Locate the cell with the specified text and output its (x, y) center coordinate. 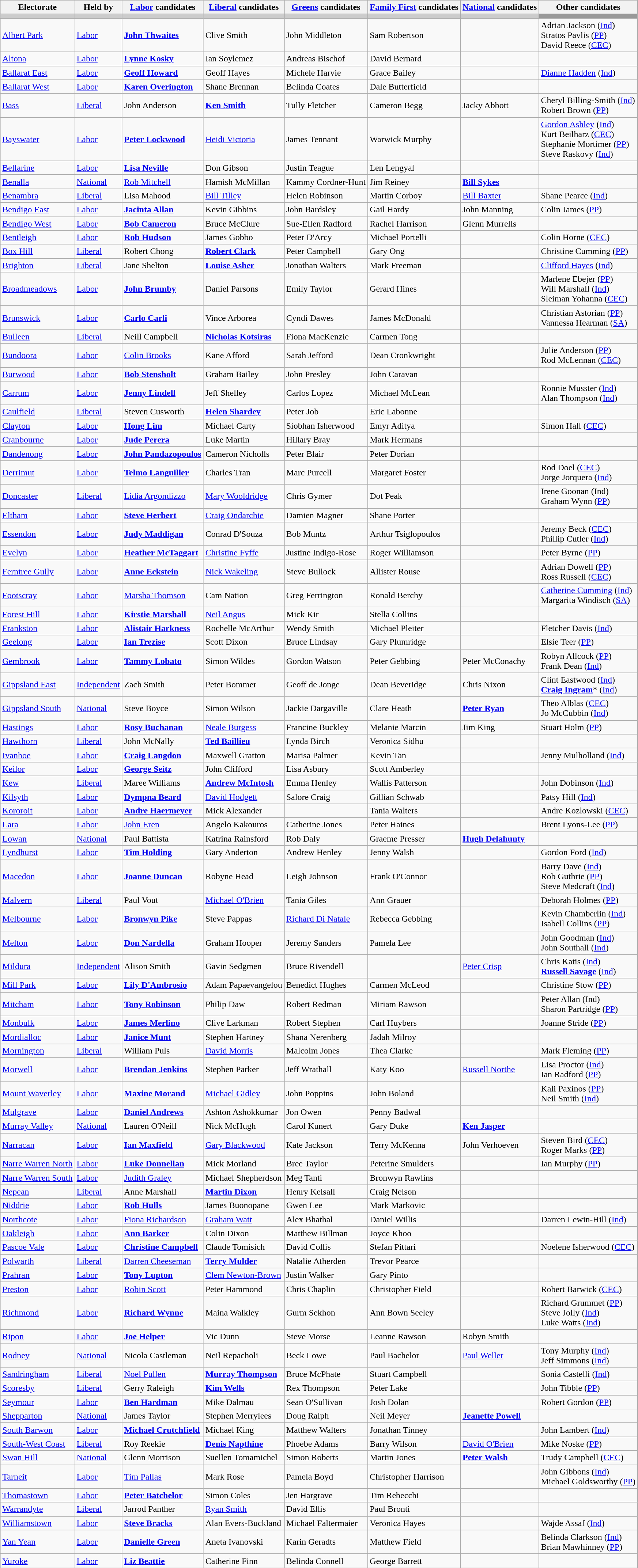
Peter Crisp (499, 966)
Jim King (499, 727)
Fletcher Davis (Ind) (588, 628)
Lisa Asbury (326, 769)
Barry Wilson (414, 1444)
John Lambert (Ind) (588, 1430)
Jon Owen (326, 1112)
Nick McHugh (244, 1126)
Peter Campbell (326, 251)
Marisa Palmer (326, 755)
Carol Kunert (326, 1126)
Colin Horne (CEC) (588, 238)
Benedict Hughes (326, 985)
Footscray (37, 596)
Gerard Hines (414, 289)
Martin Dixon (244, 1192)
Pamela Boyd (326, 1476)
Stephen Hartney (244, 1037)
Elsie Teer (PP) (588, 642)
Bree Taylor (326, 1164)
Stuart Holm (PP) (588, 727)
David Bernard (414, 59)
Bendigo East (37, 209)
Justin Walker (326, 1275)
Cheryl Billing-Smith (Ind) Robert Brown (PP) (588, 105)
Tony Robinson (163, 1004)
Jenny Lindell (163, 393)
Jen Hargrave (326, 1495)
Steven Cusworth (163, 412)
Cameron Begg (414, 105)
Robert Stephen (326, 1023)
Dean Beveridge (414, 685)
Adrian Dowell (PP) Ross Russell (CEC) (588, 572)
Peter Batchelor (163, 1495)
Neil Angus (244, 614)
Paul Bachelor (414, 1355)
Matthew Walters (326, 1430)
Trudy Campbell (CEC) (588, 1458)
John Tibble (PP) (588, 1388)
Christopher Harrison (414, 1476)
John Poppins (326, 1093)
Scott Dixon (244, 642)
William Puls (163, 1051)
Steve Morse (326, 1336)
Tim Pallas (163, 1476)
Joanne Stride (PP) (588, 1023)
Wajde Assaf (Ind) (588, 1523)
Josh Dolan (414, 1402)
Jarrod Panther (163, 1509)
Hamish McMillan (244, 182)
Simon Wildes (244, 661)
Liberal candidates (244, 7)
Simon Roberts (326, 1458)
Nepean (37, 1192)
Cameron Nicholls (244, 453)
Mordialloc (37, 1037)
Prahran (37, 1275)
Clifford Hayes (Ind) (588, 265)
Ken Jasper (499, 1126)
Nick Wakeling (244, 572)
Rebecca Gebbing (414, 919)
Peterine Smulders (414, 1164)
Salore Craig (326, 797)
Gordon Watson (326, 661)
Shana Nerenberg (326, 1037)
Bob Stensholt (163, 374)
Gordon Ashley (Ind) Kurt Beilharz (CEC) Stephanie Mortimer (PP) Steve Raskovy (Ind) (588, 139)
Siobhan Isherwood (326, 426)
Katrina Rainsford (244, 839)
Daniel Willis (414, 1219)
Steve Pappas (244, 919)
Doncaster (37, 496)
Tim Rebecchi (414, 1495)
Jonathan Walters (326, 265)
Denis Napthine (244, 1444)
James Tennant (326, 139)
Dandenong (37, 453)
Clint Eastwood (Ind) Craig Ingram* (Ind) (588, 685)
Martin Jones (414, 1458)
Ian Murphy (PP) (588, 1164)
Jude Perera (163, 440)
Robert Gordon (PP) (588, 1402)
Margaret Foster (414, 472)
Swan Hill (37, 1458)
Ripon (37, 1336)
Paul Bronti (414, 1509)
Gary Blackwood (244, 1145)
Leigh Johnson (326, 876)
George Seitz (163, 769)
Ivanhoe (37, 755)
Sarah Jefford (326, 355)
Heidi Victoria (244, 139)
Bob Muntz (326, 534)
Alan Evers-Buckland (244, 1523)
Carmen McLeod (414, 985)
Narracan (37, 1145)
Stephen Parker (244, 1069)
Mulgrave (37, 1112)
John Pandazopoulos (163, 453)
Mark Fleming (PP) (588, 1051)
Gillian Schwab (414, 797)
Jenny Walsh (414, 853)
Mick Kir (326, 614)
Kammy Cordner-Hunt (326, 182)
Kilsyth (37, 797)
James Merlino (163, 1023)
Polwarth (37, 1261)
Jim Reiney (414, 182)
Eltham (37, 515)
Penny Badwal (414, 1112)
Bundoora (37, 355)
David Ellis (326, 1509)
Kevin Gibbins (244, 209)
Stuart Campbell (414, 1374)
Tarneit (37, 1476)
Karen Overington (163, 87)
Tim Holding (163, 853)
Ted Baillieu (244, 741)
Nicholas Kotsiras (244, 337)
Peter Hammond (244, 1289)
Oakleigh (37, 1233)
Vince Arborea (244, 318)
Cyndi Dawes (326, 318)
Helen Shardey (244, 412)
Len Lengyal (414, 168)
David Hodgett (244, 797)
Yan Yean (37, 1542)
Morwell (37, 1069)
Robyn Allcock (PP) Frank Dean (Ind) (588, 661)
Ashton Ashokkumar (244, 1112)
Alex Bhathal (326, 1219)
Mick Alexander (244, 811)
Jonathan Tinney (414, 1430)
Peter McConachy (499, 661)
Craig Nelson (414, 1192)
Andrew Henley (326, 853)
Robert Barwick (CEC) (588, 1289)
Shane Porter (414, 515)
Carlo Carli (163, 318)
Gary Plumridge (414, 642)
Kevin Tan (414, 755)
Sandringham (37, 1374)
Ann Bown Seeley (414, 1313)
Gail Hardy (414, 209)
Ann Barker (163, 1233)
Carlos Lopez (326, 393)
Robin Scott (163, 1289)
Pascoe Vale (37, 1247)
Albert Park (37, 35)
Ryan Smith (244, 1509)
Veronica Hayes (414, 1523)
Dot Peak (414, 496)
Rob Hulls (163, 1206)
George Barrett (414, 1561)
John Clifford (244, 769)
Melanie Marcin (414, 727)
Conrad D'Souza (244, 534)
Alison Smith (163, 966)
Christine Stow (PP) (588, 985)
Clem Newton-Brown (244, 1275)
Catherine Finn (244, 1561)
Nicola Castleman (163, 1355)
Andreas Bischof (326, 59)
Glenn Morrison (163, 1458)
Anne Eckstein (163, 572)
Lynne Kosky (163, 59)
Tania Giles (326, 900)
Michael Faltermaier (326, 1523)
Rex Thompson (326, 1388)
Wallis Patterson (414, 783)
Tania Walters (414, 811)
South-West Coast (37, 1444)
Michael Shepherdson (244, 1178)
Peter Allan (Ind) Sharon Partridge (PP) (588, 1004)
Adam Papaevangelou (244, 985)
Bulleen (37, 337)
James Gobbo (244, 238)
John Bardsley (326, 209)
Chris Chaplin (326, 1289)
Cranbourne (37, 440)
Terry McKenna (414, 1145)
Andre Kozlowski (CEC) (588, 811)
Kevin Chamberlin (Ind) Isabell Collins (PP) (588, 919)
Cam Nation (244, 596)
Melton (37, 943)
Niddrie (37, 1206)
Joyce Khoo (414, 1233)
Simon Hall (CEC) (588, 426)
Joanne Duncan (163, 876)
Mildura (37, 966)
John Eren (163, 825)
Hugh Delahunty (499, 839)
Shepparton (37, 1416)
Clive Smith (244, 35)
Bentleigh (37, 238)
Geoff de Jonge (326, 685)
Geoff Howard (163, 73)
Ian Soylemez (244, 59)
Peter Dorian (414, 453)
Katy Koo (414, 1069)
Peter Ryan (499, 708)
Doug Ralph (326, 1416)
Murray Valley (37, 1126)
Bronwyn Rawlins (414, 1178)
Liz Beattie (163, 1561)
Jackie Dargaville (326, 708)
Mark Hermans (414, 440)
Paul Vout (163, 900)
Forest Hill (37, 614)
Kew (37, 783)
Ballarat West (37, 87)
John Thwaites (163, 35)
Scott Amberley (414, 769)
Lynda Birch (326, 741)
Frank O'Connor (414, 876)
Rod Doel (CEC) Jorge Jorquera (Ind) (588, 472)
Arthur Tsiglopoulos (414, 534)
Bendigo West (37, 223)
Essendon (37, 534)
Narre Warren South (37, 1178)
Richard Di Natale (326, 919)
Neil Repacholi (244, 1355)
Dale Butterfield (414, 87)
Bruce McClure (244, 223)
Meg Tanti (326, 1178)
Bruce McPhate (326, 1374)
Peter Haines (414, 825)
Martin Corboy (414, 195)
Malcolm Jones (326, 1051)
Seymour (37, 1402)
Christine Campbell (163, 1247)
Vic Dunn (244, 1336)
Paul Battista (163, 839)
Christine Cumming (PP) (588, 251)
Justine Indigo-Rose (326, 553)
Charles Tran (244, 472)
Richard Grummet (PP) Steve Jolly (Ind) Luke Watts (Ind) (588, 1313)
Jenny Mulholland (Ind) (588, 755)
Caulfield (37, 412)
Adrian Jackson (Ind) Stratos Pavlis (PP) David Reece (CEC) (588, 35)
Michael Carty (244, 426)
Bellarine (37, 168)
Peter Blair (326, 453)
Ben Hardman (163, 1402)
Altona (37, 59)
Marc Purcell (326, 472)
Williamstown (37, 1523)
Aneta Ivanovski (244, 1542)
South Barwon (37, 1430)
Keilor (37, 769)
Robert Chong (163, 251)
Jeff Shelley (244, 393)
Gary Ong (414, 251)
Grace Bailey (414, 73)
John Verhoeven (499, 1145)
John Presley (326, 374)
Stella Collins (414, 614)
John Anderson (163, 105)
David Morris (244, 1051)
Pamela Lee (414, 943)
Andrew McIntosh (244, 783)
Emily Taylor (326, 289)
Mill Park (37, 985)
Gary Anderton (244, 853)
Daniel Parsons (244, 289)
Jacky Abbott (499, 105)
Gavin Sedgmen (244, 966)
Clive Larkman (244, 1023)
Clayton (37, 426)
Gurm Sekhon (326, 1313)
Scoresby (37, 1388)
Derrimut (37, 472)
Narre Warren North (37, 1164)
Dean Cronkwright (414, 355)
Matthew Billman (326, 1233)
Peter Bommer (244, 685)
Craig Langdon (163, 755)
Gary Duke (414, 1126)
Tony Lupton (163, 1275)
Claude Tomisich (244, 1247)
Dianne Hadden (Ind) (588, 73)
Neill Campbell (163, 337)
Maxine Morand (163, 1093)
Monbulk (37, 1023)
Mark Markovic (414, 1206)
Michael Gidley (244, 1093)
Peter Lake (414, 1388)
Brighton (37, 265)
Michael Crutchfield (163, 1430)
Robyn Smith (499, 1336)
Stephen Merrylees (244, 1416)
Peter Byrne (PP) (588, 553)
Brunswick (37, 318)
Simon Wilson (244, 708)
Graham Bailey (244, 374)
Kane Afford (244, 355)
Ken Smith (244, 105)
Bass (37, 105)
Mick Morland (244, 1164)
Broadmeadows (37, 289)
Jane Shelton (163, 265)
Irene Goonan (Ind) Graham Wynn (PP) (588, 496)
Catherine Cumming (Ind) Margarita Windisch (SA) (588, 596)
Rob Daly (326, 839)
Sean O'Sullivan (326, 1402)
Lara (37, 825)
Angelo Kakouros (244, 825)
Thomastown (37, 1495)
Peter Job (326, 412)
Simon Coles (244, 1495)
Andre Haermeyer (163, 811)
Neil Meyer (414, 1416)
Evelyn (37, 553)
Kate Jackson (326, 1145)
Mike Noske (PP) (588, 1444)
Ballarat East (37, 73)
Judy Maddigan (163, 534)
Bill Sykes (499, 182)
Miriam Rawson (414, 1004)
Thea Clarke (414, 1051)
Ronald Berchy (414, 596)
Clare Heath (414, 708)
Steve Bracks (163, 1523)
Luke Donnellan (163, 1164)
Emma Henley (326, 783)
Karin Geradts (326, 1542)
John Goodman (Ind) John Southall (Ind) (588, 943)
Steven Bird (CEC) Roger Marks (PP) (588, 1145)
Chris Gymer (326, 496)
John McNally (163, 741)
Kali Paxinos (PP) Neil Smith (Ind) (588, 1093)
Macedon (37, 876)
Ronnie Musster (Ind) Alan Thompson (Ind) (588, 393)
Preston (37, 1289)
James McDonald (414, 318)
Leanne Rawson (414, 1336)
Benalla (37, 182)
Bill Tilley (244, 195)
Russell Northe (499, 1069)
Rosy Buchanan (163, 727)
Sue-Ellen Radford (326, 223)
Paul Weller (499, 1355)
Greg Ferrington (326, 596)
Gwen Lee (326, 1206)
Mary Wooldridge (244, 496)
Gippsland South (37, 708)
Sonia Castelli (Ind) (588, 1374)
Janice Munt (163, 1037)
Philip Daw (244, 1004)
Lauren O'Neill (163, 1126)
Patsy Hill (Ind) (588, 797)
Don Nardella (163, 943)
John Gibbons (Ind) Michael Goldsworthy (PP) (588, 1476)
Steve Boyce (163, 708)
Hong Lim (163, 426)
Gordon Ford (Ind) (588, 853)
Carrum (37, 393)
Christine Fyffe (244, 553)
Fiona Richardson (163, 1219)
Marsha Thomson (163, 596)
Francine Buckley (326, 727)
Brendan Jenkins (163, 1069)
Graham Hooper (244, 943)
Maree Williams (163, 783)
Robert Redman (326, 1004)
Box Hill (37, 251)
Belinda Connell (326, 1561)
Matthew Field (414, 1542)
Zach Smith (163, 685)
Peter Gebbing (414, 661)
Gerry Raleigh (163, 1388)
Family First candidates (414, 7)
Held by (98, 7)
Ann Grauer (414, 900)
Joe Helper (163, 1336)
Kim Wells (244, 1388)
Lisa Mahood (163, 195)
Melbourne (37, 919)
Peter D'Arcy (326, 238)
Chris Katis (Ind) Russell Savage (Ind) (588, 966)
Yuroke (37, 1561)
Julie Anderson (PP) Rod McLennan (CEC) (588, 355)
Lisa Neville (163, 168)
Steve Bullock (326, 572)
Hillary Bray (326, 440)
David O'Brien (499, 1444)
Belinda Clarkson (Ind) Brian Mawhinney (PP) (588, 1542)
Helen Robinson (326, 195)
Other candidates (588, 7)
Michael Pleiter (414, 628)
Bayswater (37, 139)
Steve Herbert (163, 515)
Tully Fletcher (326, 105)
Catherine Jones (326, 825)
Gembrook (37, 661)
Trevor Pearce (414, 1261)
Rob Hudson (163, 238)
Mount Waverley (37, 1093)
Graeme Presser (414, 839)
Electorate (37, 7)
Louise Asher (244, 265)
Colin James (PP) (588, 209)
Rochelle McArthur (244, 628)
Mike Dalmau (244, 1402)
Judith Graley (163, 1178)
Benambra (37, 195)
Phoebe Adams (326, 1444)
Brent Lyons-Lee (PP) (588, 825)
Michael Portelli (414, 238)
Hastings (37, 727)
Heather McTaggart (163, 553)
Burwood (37, 374)
Lisa Proctor (Ind) Ian Radford (PP) (588, 1069)
Sam Robertson (414, 35)
Tony Murphy (Ind) Jeff Simmons (Ind) (588, 1355)
Peter Walsh (499, 1458)
Darren Cheeseman (163, 1261)
Tammy Lobato (163, 661)
Lily D'Ambrosio (163, 985)
Greens candidates (326, 7)
Shane Brennan (244, 87)
Bob Cameron (163, 223)
Allister Rouse (414, 572)
Justin Teague (326, 168)
Christian Astorian (PP) Vannessa Hearman (SA) (588, 318)
Fiona MacKenzie (326, 337)
John Manning (499, 209)
Michael O'Brien (244, 900)
Richmond (37, 1313)
Roy Reekie (163, 1444)
Alistair Harkness (163, 628)
Lowan (37, 839)
Colin Dixon (244, 1233)
Neale Burgess (244, 727)
Ian Trezise (163, 642)
John Brumby (163, 289)
Theo Alblas (CEC) Jo McCubbin (Ind) (588, 708)
Murray Thompson (244, 1374)
Mark Rose (244, 1476)
Bill Baxter (499, 195)
Daniel Andrews (163, 1112)
Wendy Smith (326, 628)
Northcote (37, 1219)
Kirstie Marshall (163, 614)
Michele Harvie (326, 73)
James Taylor (163, 1416)
Maxwell Gratton (244, 755)
Michael King (244, 1430)
Don Gibson (244, 168)
National candidates (499, 7)
Gippsland East (37, 685)
Jeanette Powell (499, 1416)
Bruce Rivendell (326, 966)
Lyndhurst (37, 853)
Mitcham (37, 1004)
John Boland (414, 1093)
Geoff Hayes (244, 73)
Beck Lowe (326, 1355)
Christopher Field (414, 1289)
James Buonopane (244, 1206)
Luke Martin (244, 440)
Gary Pinto (414, 1275)
Carl Huybers (414, 1023)
Rodney (37, 1355)
Bronwyn Pike (163, 919)
Darren Lewin-Hill (Ind) (588, 1219)
Colin Brooks (163, 355)
Jeff Wrathall (326, 1069)
Deborah Holmes (PP) (588, 900)
Jeremy Sanders (326, 943)
Rachel Harrison (414, 223)
Veronica Sidhu (414, 741)
Frankston (37, 628)
Noel Pullen (163, 1374)
Hawthorn (37, 741)
Mornington (37, 1051)
Peter Lockwood (163, 139)
Telmo Languiller (163, 472)
Jeremy Beck (CEC) Phillip Cutler (Ind) (588, 534)
Emyr Aditya (414, 426)
Rob Mitchell (163, 182)
John Dobinson (Ind) (588, 783)
Suellen Tomamichel (244, 1458)
Anne Marshall (163, 1192)
Malvern (37, 900)
Jacinta Allan (163, 209)
Dympna Beard (163, 797)
Stefan Pittari (414, 1247)
Eric Labonne (414, 412)
Roger Williamson (414, 553)
Lidia Argondizzo (163, 496)
Labor candidates (163, 7)
Richard Wynne (163, 1313)
Michael McLean (414, 393)
Noelene Isherwood (CEC) (588, 1247)
Robyne Head (244, 876)
Henry Kelsall (326, 1192)
Bruce Lindsay (326, 642)
Damien Magner (326, 515)
Maina Walkley (244, 1313)
Carmen Tong (414, 337)
Glenn Murrells (499, 223)
Chris Nixon (499, 685)
Barry Dave (Ind) Rob Guthrie (PP) Steve Medcraft (Ind) (588, 876)
Graham Watt (244, 1219)
Mark Freeman (414, 265)
Jadah Milroy (414, 1037)
Natalie Atherden (326, 1261)
Warrandyte (37, 1509)
John Middleton (326, 35)
Ferntree Gully (37, 572)
Geelong (37, 642)
Kororoit (37, 811)
David Collis (326, 1247)
Marlene Ebejer (PP) Will Marshall (Ind) Sleiman Yohanna (CEC) (588, 289)
Ian Maxfield (163, 1145)
John Caravan (414, 374)
Craig Ondarchie (244, 515)
Danielle Green (163, 1542)
Shane Pearce (Ind) (588, 195)
Terry Mulder (244, 1261)
Warwick Murphy (414, 139)
Robert Clark (244, 251)
Belinda Coates (326, 87)
